Capture the cell that displays the provided text and extract its (X, Y) central coordinate. 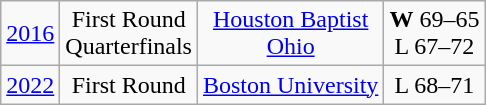
W 69–65L 67–72 (434, 34)
Boston University (290, 85)
2022 (30, 85)
2016 (30, 34)
L 68–71 (434, 85)
First Round (129, 85)
First RoundQuarterfinals (129, 34)
Houston BaptistOhio (290, 34)
